Output the [X, Y] coordinate of the center of the cell containing the given text.  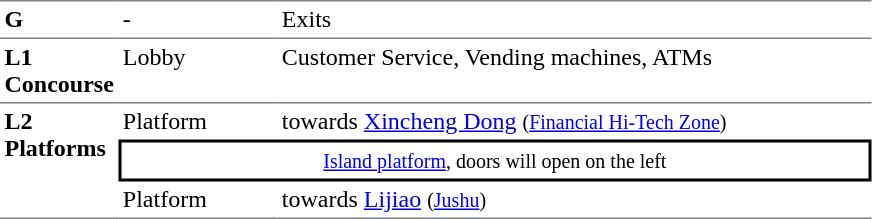
Platform [198, 122]
Exits [574, 19]
L1Concourse [59, 71]
- [198, 19]
towards Xincheng Dong (Financial Hi-Tech Zone) [574, 122]
Customer Service, Vending machines, ATMs [574, 71]
Island platform, doors will open on the left [494, 161]
Lobby [198, 71]
G [59, 19]
